Locate the cell with the specified text and output its [X, Y] center coordinate. 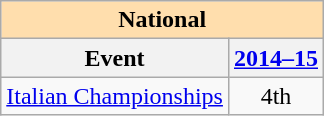
Event [115, 58]
National [162, 20]
Italian Championships [115, 96]
4th [276, 96]
2014–15 [276, 58]
